Output the [X, Y] coordinate of the center of the cell containing the given text.  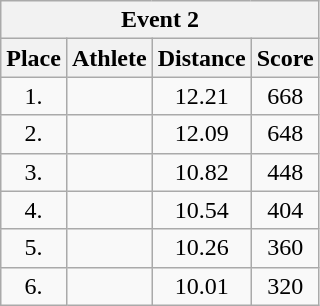
10.01 [202, 286]
10.82 [202, 172]
1. [34, 96]
648 [285, 134]
12.21 [202, 96]
4. [34, 210]
360 [285, 248]
Distance [202, 58]
5. [34, 248]
668 [285, 96]
12.09 [202, 134]
2. [34, 134]
320 [285, 286]
404 [285, 210]
10.26 [202, 248]
Athlete [109, 58]
3. [34, 172]
448 [285, 172]
Event 2 [160, 20]
10.54 [202, 210]
Score [285, 58]
6. [34, 286]
Place [34, 58]
